Find where the given text appears and provide that cell's center as [X, Y] coordinate. 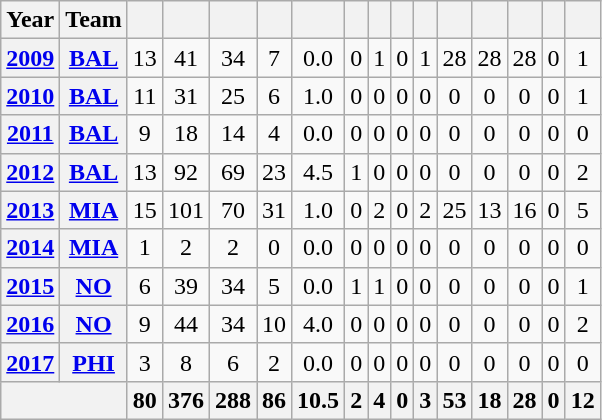
Team [94, 20]
288 [232, 400]
70 [232, 210]
16 [524, 210]
4.0 [318, 324]
2011 [30, 134]
92 [186, 172]
53 [454, 400]
86 [274, 400]
12 [582, 400]
41 [186, 58]
39 [186, 286]
23 [274, 172]
14 [232, 134]
101 [186, 210]
2014 [30, 248]
7 [274, 58]
2016 [30, 324]
44 [186, 324]
PHI [94, 362]
11 [144, 96]
2012 [30, 172]
2009 [30, 58]
69 [232, 172]
376 [186, 400]
8 [186, 362]
2017 [30, 362]
80 [144, 400]
2013 [30, 210]
2010 [30, 96]
10 [274, 324]
15 [144, 210]
4.5 [318, 172]
10.5 [318, 400]
2015 [30, 286]
Year [30, 20]
